Pinpoint the cell where the given text exists, returning its [X, Y] midpoint coordinate. 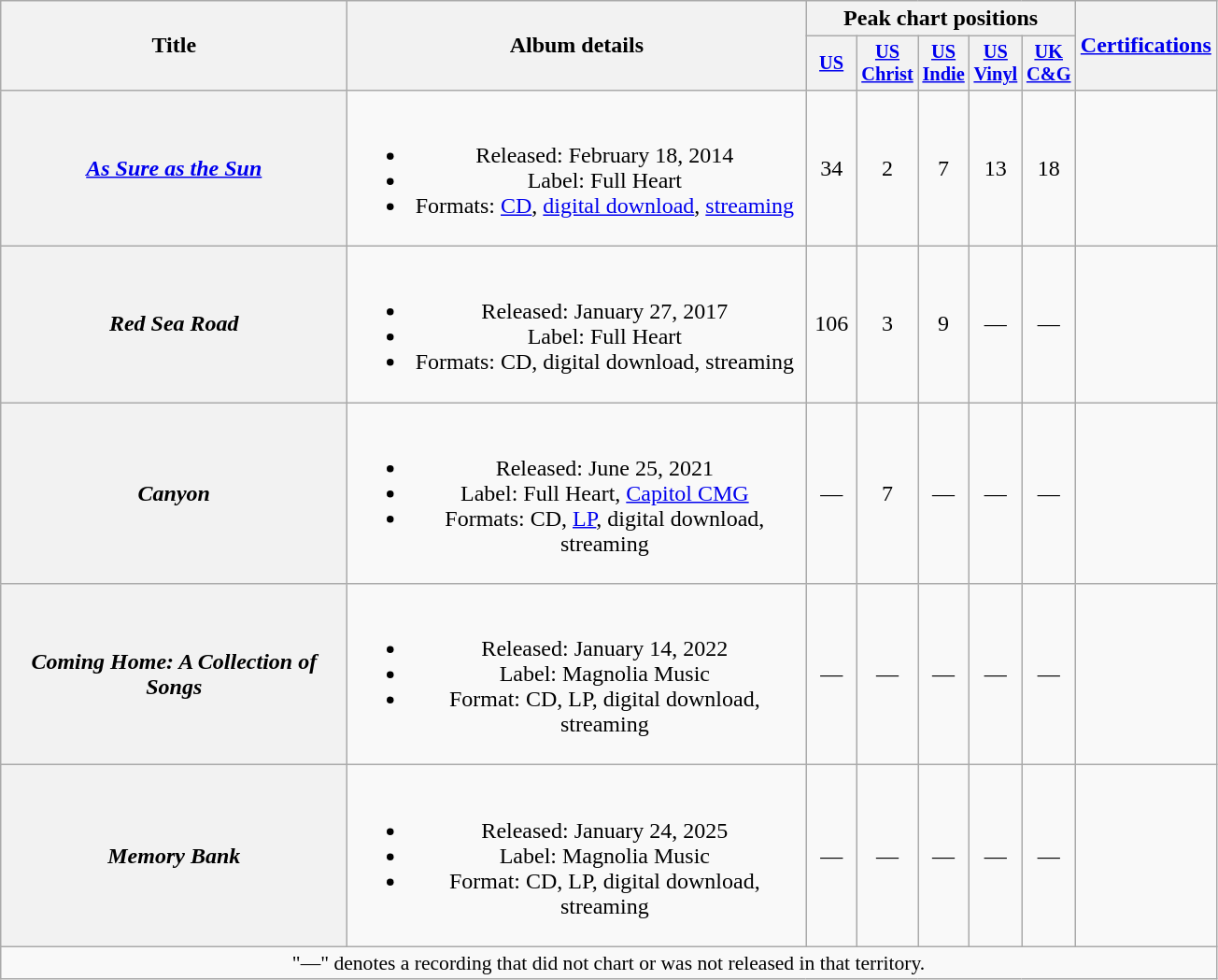
9 [943, 325]
Released: January 14, 2022Label: Magnolia MusicFormat: CD, LP, digital download, streaming [577, 675]
USVinyl [996, 64]
US [831, 64]
13 [996, 168]
106 [831, 325]
Red Sea Road [174, 325]
18 [1048, 168]
Canyon [174, 493]
34 [831, 168]
Title [174, 46]
Peak chart positions [941, 19]
UKC&G [1048, 64]
3 [887, 325]
Released: February 18, 2014Label: Full HeartFormats: CD, digital download, streaming [577, 168]
2 [887, 168]
Released: June 25, 2021Label: Full Heart, Capitol CMGFormats: CD, LP, digital download, streaming [577, 493]
Released: January 27, 2017Label: Full HeartFormats: CD, digital download, streaming [577, 325]
USChrist [887, 64]
Album details [577, 46]
Released: January 24, 2025Label: Magnolia MusicFormat: CD, LP, digital download, streaming [577, 856]
"—" denotes a recording that did not chart or was not released in that territory. [609, 963]
Memory Bank [174, 856]
USIndie [943, 64]
Certifications [1145, 46]
As Sure as the Sun [174, 168]
Coming Home: A Collection of Songs [174, 675]
